Extract the (X, Y) coordinate from the center of the cell holding the provided text.  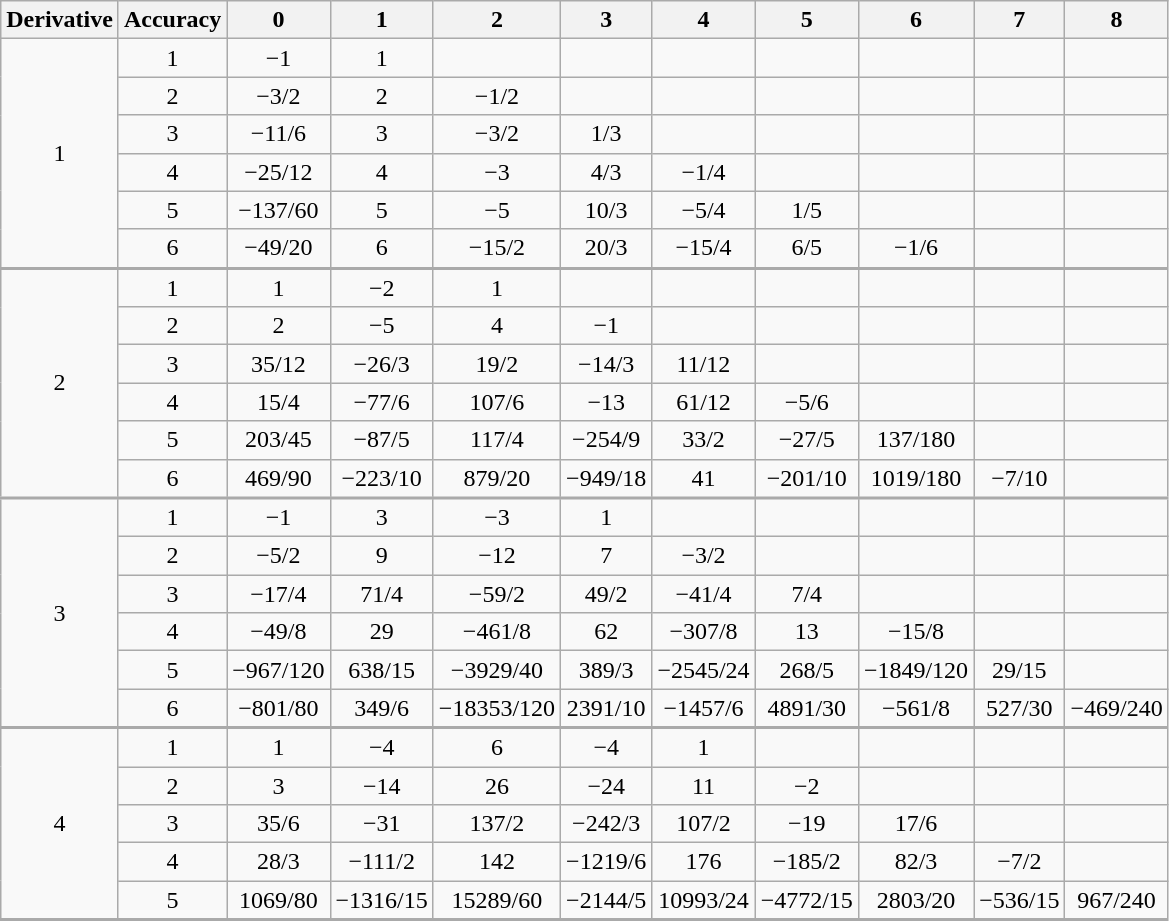
−137/60 (278, 210)
−1/6 (916, 248)
137/2 (496, 824)
−307/8 (704, 632)
−469/240 (1116, 708)
29 (382, 632)
−1/4 (704, 172)
−3929/40 (496, 670)
15/4 (278, 402)
−17/4 (278, 594)
Derivative (60, 20)
−801/80 (278, 708)
967/240 (1116, 900)
62 (606, 632)
−49/20 (278, 248)
−87/5 (382, 440)
−2144/5 (606, 900)
349/6 (382, 708)
11/12 (704, 364)
8 (1116, 20)
20/3 (606, 248)
−26/3 (382, 364)
−5/2 (278, 556)
−11/6 (278, 134)
−201/10 (806, 478)
−19 (806, 824)
33/2 (704, 440)
−5/4 (704, 210)
−185/2 (806, 862)
26 (496, 785)
−461/8 (496, 632)
82/3 (916, 862)
35/6 (278, 824)
1019/180 (916, 478)
−1849/120 (916, 670)
−41/4 (704, 594)
−18353/120 (496, 708)
−4772/15 (806, 900)
49/2 (606, 594)
107/2 (704, 824)
−15/2 (496, 248)
−14 (382, 785)
−59/2 (496, 594)
−7/2 (1020, 862)
0 (278, 20)
1/5 (806, 210)
−1457/6 (704, 708)
389/3 (606, 670)
1069/80 (278, 900)
−1/2 (496, 96)
−2545/24 (704, 670)
13 (806, 632)
−7/10 (1020, 478)
41 (704, 478)
203/45 (278, 440)
−1316/15 (382, 900)
−15/4 (704, 248)
−967/120 (278, 670)
−14/3 (606, 364)
−223/10 (382, 478)
−561/8 (916, 708)
−77/6 (382, 402)
29/15 (1020, 670)
107/6 (496, 402)
10/3 (606, 210)
10993/24 (704, 900)
7/4 (806, 594)
−949/18 (606, 478)
15289/60 (496, 900)
−24 (606, 785)
71/4 (382, 594)
−13 (606, 402)
142 (496, 862)
2391/10 (606, 708)
−15/8 (916, 632)
176 (704, 862)
−31 (382, 824)
4891/30 (806, 708)
17/6 (916, 824)
Accuracy (172, 20)
−49/8 (278, 632)
9 (382, 556)
35/12 (278, 364)
−5/6 (806, 402)
−111/2 (382, 862)
879/20 (496, 478)
4/3 (606, 172)
527/30 (1020, 708)
−242/3 (606, 824)
1/3 (606, 134)
11 (704, 785)
137/180 (916, 440)
19/2 (496, 364)
−254/9 (606, 440)
−27/5 (806, 440)
117/4 (496, 440)
28/3 (278, 862)
638/15 (382, 670)
−12 (496, 556)
−25/12 (278, 172)
2803/20 (916, 900)
469/90 (278, 478)
268/5 (806, 670)
6/5 (806, 248)
−1219/6 (606, 862)
61/12 (704, 402)
−536/15 (1020, 900)
